Scan for the cell matching the given text and deliver its (x, y) coordinate at center. 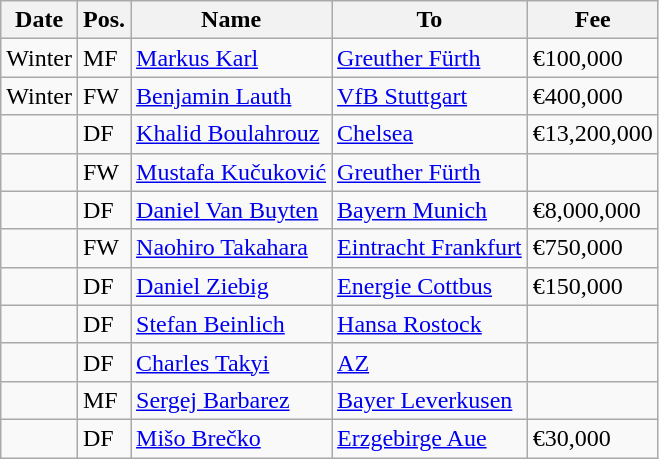
Erzgebirge Aue (430, 438)
Markus Karl (232, 58)
€8,000,000 (592, 210)
€400,000 (592, 96)
Stefan Beinlich (232, 324)
Charles Takyi (232, 362)
Naohiro Takahara (232, 248)
Bayern Munich (430, 210)
€13,200,000 (592, 134)
Mustafa Kučuković (232, 172)
Mišo Brečko (232, 438)
€30,000 (592, 438)
Sergej Barbarez (232, 400)
VfB Stuttgart (430, 96)
Chelsea (430, 134)
Bayer Leverkusen (430, 400)
Daniel Van Buyten (232, 210)
Hansa Rostock (430, 324)
Khalid Boulahrouz (232, 134)
€150,000 (592, 286)
Energie Cottbus (430, 286)
Date (40, 20)
Pos. (104, 20)
Daniel Ziebig (232, 286)
€100,000 (592, 58)
Name (232, 20)
To (430, 20)
Eintracht Frankfurt (430, 248)
AZ (430, 362)
Fee (592, 20)
Benjamin Lauth (232, 96)
€750,000 (592, 248)
